Detect which cell encompasses the target text, then output its [X, Y] center coordinate. 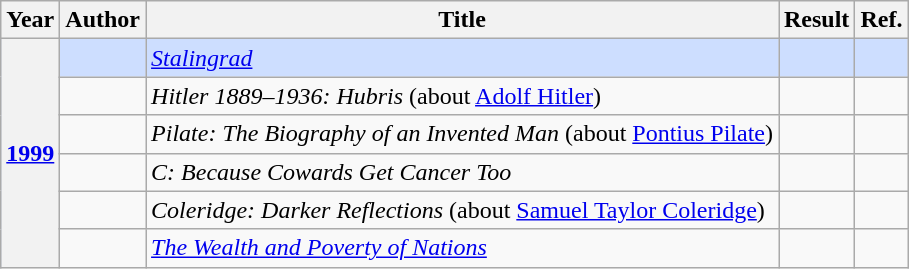
Title [462, 20]
Coleridge: Darker Reflections (about Samuel Taylor Coleridge) [462, 210]
Result [816, 20]
Pilate: The Biography of an Invented Man (about Pontius Pilate) [462, 134]
1999 [30, 153]
Author [103, 20]
C: Because Cowards Get Cancer Too [462, 172]
Year [30, 20]
The Wealth and Poverty of Nations [462, 248]
Hitler 1889–1936: Hubris (about Adolf Hitler) [462, 96]
Stalingrad [462, 58]
Ref. [882, 20]
